Return [X, Y] of the center of cell containing provided text 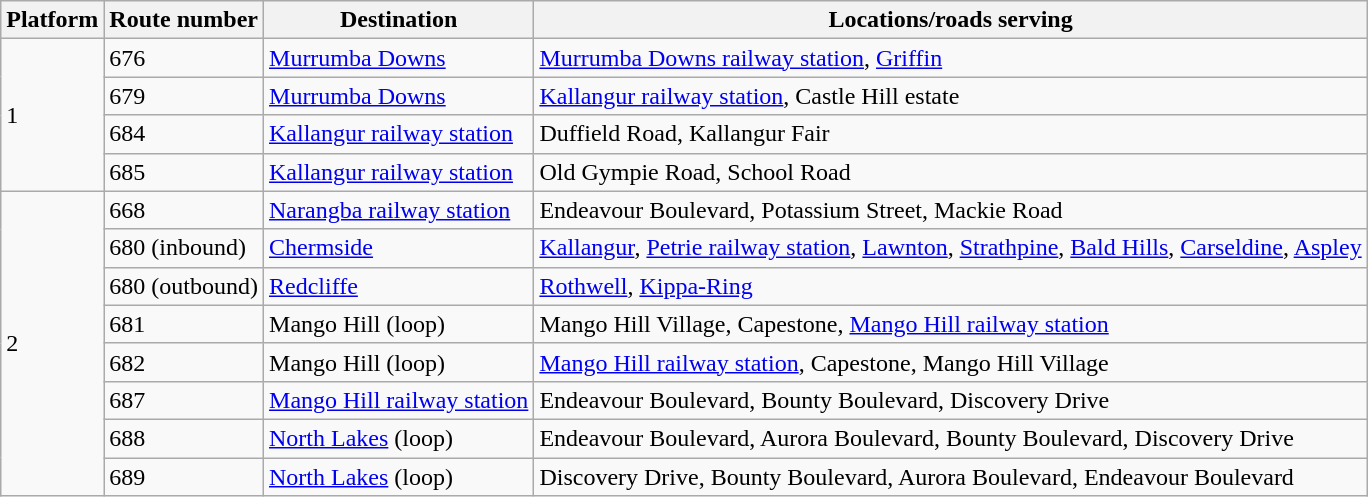
Duffield Road, Kallangur Fair [950, 134]
Endeavour Boulevard, Bounty Boulevard, Discovery Drive [950, 400]
Endeavour Boulevard, Aurora Boulevard, Bounty Boulevard, Discovery Drive [950, 438]
Rothwell, Kippa-Ring [950, 286]
Old Gympie Road, School Road [950, 172]
Endeavour Boulevard, Potassium Street, Mackie Road [950, 210]
682 [184, 362]
Platform [52, 20]
Mango Hill railway station [399, 400]
Chermside [399, 248]
Mango Hill Village, Capestone, Mango Hill railway station [950, 324]
Murrumba Downs railway station, Griffin [950, 58]
2 [52, 343]
679 [184, 96]
Redcliffe [399, 286]
Locations/roads serving [950, 20]
680 (outbound) [184, 286]
Mango Hill railway station, Capestone, Mango Hill Village [950, 362]
688 [184, 438]
Kallangur, Petrie railway station, Lawnton, Strathpine, Bald Hills, Carseldine, Aspley [950, 248]
685 [184, 172]
684 [184, 134]
Narangba railway station [399, 210]
Kallangur railway station, Castle Hill estate [950, 96]
681 [184, 324]
1 [52, 115]
Discovery Drive, Bounty Boulevard, Aurora Boulevard, Endeavour Boulevard [950, 477]
668 [184, 210]
689 [184, 477]
676 [184, 58]
687 [184, 400]
Route number [184, 20]
680 (inbound) [184, 248]
Destination [399, 20]
